Identify which cell holds the provided text, then report its (X, Y) central coordinate. 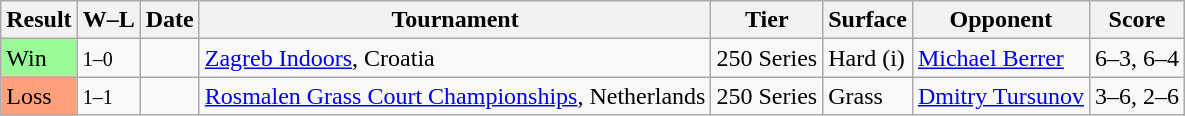
6–3, 6–4 (1138, 58)
Tier (767, 20)
Score (1138, 20)
Dmitry Tursunov (1000, 96)
Result (39, 20)
W–L (108, 20)
Win (39, 58)
Date (170, 20)
Opponent (1000, 20)
Zagreb Indoors, Croatia (455, 58)
Grass (868, 96)
3–6, 2–6 (1138, 96)
1–1 (108, 96)
Rosmalen Grass Court Championships, Netherlands (455, 96)
Loss (39, 96)
Surface (868, 20)
Tournament (455, 20)
Hard (i) (868, 58)
Michael Berrer (1000, 58)
1–0 (108, 58)
